Find where the given text appears and provide that cell's center as [x, y] coordinate. 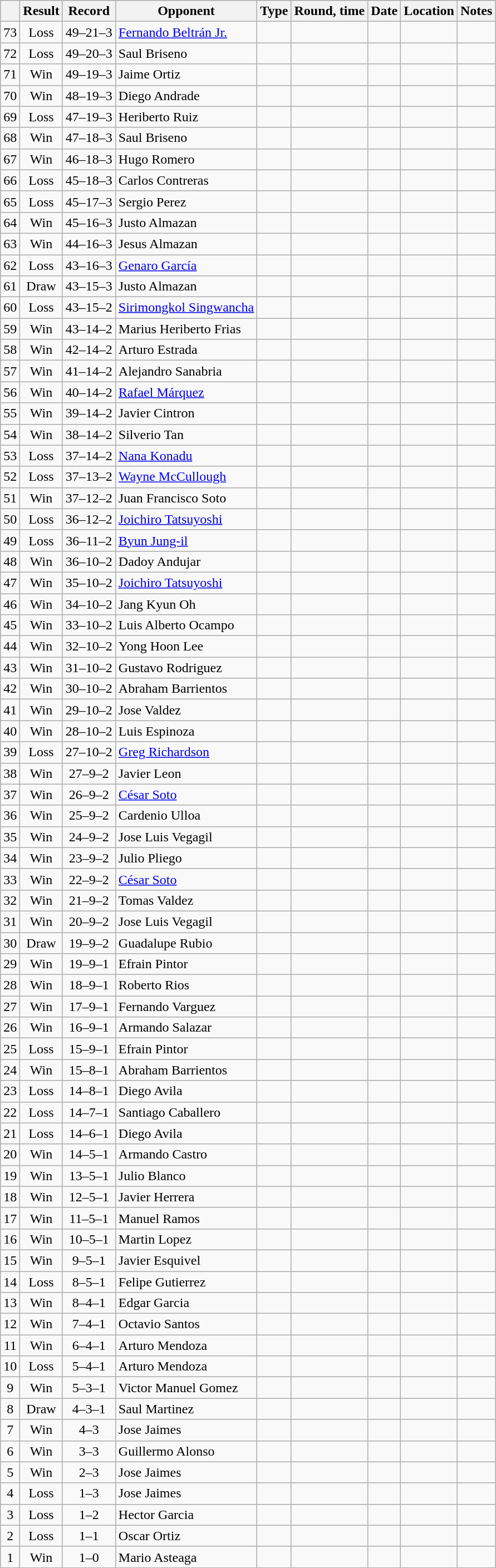
Javier Herrera [186, 1197]
Opponent [186, 11]
67 [10, 159]
37–12–2 [89, 498]
47–18–3 [89, 138]
Saul Martinez [186, 1409]
18 [10, 1197]
Nana Konadu [186, 456]
14 [10, 1281]
Yong Hoon Lee [186, 647]
70 [10, 96]
49–20–3 [89, 53]
Marius Heriberto Frias [186, 329]
62 [10, 265]
34–10–2 [89, 604]
10 [10, 1367]
15–8–1 [89, 1070]
Round, time [330, 11]
71 [10, 75]
31 [10, 921]
42 [10, 689]
1–0 [89, 1557]
Silverio Tan [186, 435]
Byun Jung-il [186, 540]
Santiago Caballero [186, 1112]
Location [429, 11]
60 [10, 308]
43–16–3 [89, 265]
Greg Richardson [186, 752]
Armando Castro [186, 1155]
Mario Asteaga [186, 1557]
37–13–2 [89, 477]
44 [10, 647]
Guadalupe Rubio [186, 943]
21–9–2 [89, 900]
17 [10, 1218]
33 [10, 879]
22 [10, 1112]
24 [10, 1070]
46–18–3 [89, 159]
Armando Salazar [186, 1028]
20 [10, 1155]
61 [10, 287]
Oscar Ortiz [186, 1536]
69 [10, 117]
49–21–3 [89, 32]
32–10–2 [89, 647]
Julio Blanco [186, 1176]
38–14–2 [89, 435]
48–19–3 [89, 96]
Heriberto Ruiz [186, 117]
46 [10, 604]
5 [10, 1472]
Hector Garcia [186, 1515]
Julio Pliego [186, 858]
27–9–2 [89, 773]
Rafael Márquez [186, 392]
35 [10, 837]
45–16–3 [89, 223]
Victor Manuel Gomez [186, 1388]
4 [10, 1493]
36–12–2 [89, 519]
Sirimongkol Singwancha [186, 308]
26–9–2 [89, 795]
7–4–1 [89, 1324]
Fernando Beltrán Jr. [186, 32]
57 [10, 371]
1 [10, 1557]
6–4–1 [89, 1345]
12–5–1 [89, 1197]
Guillermo Alonso [186, 1451]
30–10–2 [89, 689]
2–3 [89, 1472]
20–9–2 [89, 921]
Felipe Gutierrez [186, 1281]
1–2 [89, 1515]
8–5–1 [89, 1281]
3–3 [89, 1451]
16 [10, 1239]
19–9–1 [89, 964]
14–8–1 [89, 1091]
36–11–2 [89, 540]
Genaro García [186, 265]
16–9–1 [89, 1028]
4–3 [89, 1430]
45–18–3 [89, 180]
Wayne McCullough [186, 477]
3 [10, 1515]
66 [10, 180]
35–10–2 [89, 583]
72 [10, 53]
19 [10, 1176]
43–15–2 [89, 308]
25–9–2 [89, 816]
47–19–3 [89, 117]
53 [10, 456]
15 [10, 1260]
30 [10, 943]
12 [10, 1324]
48 [10, 561]
43–14–2 [89, 329]
63 [10, 244]
Tomas Valdez [186, 900]
27 [10, 1007]
43–15–3 [89, 287]
47 [10, 583]
Gustavo Rodriguez [186, 668]
59 [10, 329]
42–14–2 [89, 350]
Result [41, 11]
11–5–1 [89, 1218]
Date [384, 11]
Sergio Perez [186, 201]
11 [10, 1345]
13–5–1 [89, 1176]
8–4–1 [89, 1303]
31–10–2 [89, 668]
37 [10, 795]
43 [10, 668]
41–14–2 [89, 371]
Record [89, 11]
2 [10, 1536]
4–3–1 [89, 1409]
Dadoy Andujar [186, 561]
58 [10, 350]
44–16–3 [89, 244]
54 [10, 435]
17–9–1 [89, 1007]
Diego Andrade [186, 96]
15–9–1 [89, 1049]
33–10–2 [89, 625]
29–10–2 [89, 710]
14–6–1 [89, 1133]
1–3 [89, 1493]
10–5–1 [89, 1239]
13 [10, 1303]
36 [10, 816]
Arturo Estrada [186, 350]
50 [10, 519]
32 [10, 900]
19–9–2 [89, 943]
40 [10, 731]
Javier Leon [186, 773]
1–1 [89, 1536]
Javier Cintron [186, 413]
5–3–1 [89, 1388]
8 [10, 1409]
26 [10, 1028]
23 [10, 1091]
56 [10, 392]
39 [10, 752]
Juan Francisco Soto [186, 498]
52 [10, 477]
14–5–1 [89, 1155]
49 [10, 540]
5–4–1 [89, 1367]
39–14–2 [89, 413]
65 [10, 201]
Martin Lopez [186, 1239]
Jang Kyun Oh [186, 604]
29 [10, 964]
Fernando Varguez [186, 1007]
49–19–3 [89, 75]
Alejandro Sanabria [186, 371]
9 [10, 1388]
Type [274, 11]
7 [10, 1430]
Luis Alberto Ocampo [186, 625]
41 [10, 710]
23–9–2 [89, 858]
6 [10, 1451]
Notes [476, 11]
25 [10, 1049]
24–9–2 [89, 837]
Jesus Almazan [186, 244]
Javier Esquivel [186, 1260]
Manuel Ramos [186, 1218]
22–9–2 [89, 879]
64 [10, 223]
Jaime Ortiz [186, 75]
37–14–2 [89, 456]
Luis Espinoza [186, 731]
73 [10, 32]
Roberto Rios [186, 985]
45–17–3 [89, 201]
28–10–2 [89, 731]
36–10–2 [89, 561]
27–10–2 [89, 752]
55 [10, 413]
14–7–1 [89, 1112]
Jose Valdez [186, 710]
38 [10, 773]
9–5–1 [89, 1260]
Hugo Romero [186, 159]
Octavio Santos [186, 1324]
28 [10, 985]
Cardenio Ulloa [186, 816]
34 [10, 858]
51 [10, 498]
18–9–1 [89, 985]
45 [10, 625]
21 [10, 1133]
Carlos Contreras [186, 180]
68 [10, 138]
40–14–2 [89, 392]
Edgar Garcia [186, 1303]
